Output the (X, Y) coordinate of the center of the cell containing the given text.  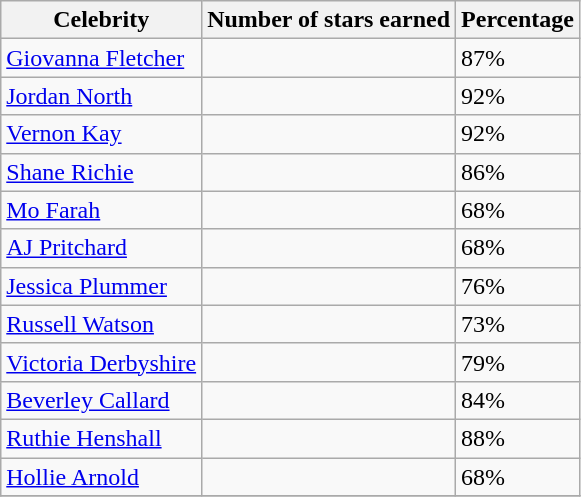
Mo Farah (102, 210)
AJ Pritchard (102, 248)
Number of stars earned (329, 20)
Victoria Derbyshire (102, 362)
79% (518, 362)
Ruthie Henshall (102, 438)
73% (518, 324)
Russell Watson (102, 324)
Jessica Plummer (102, 286)
Celebrity (102, 20)
Shane Richie (102, 172)
Beverley Callard (102, 400)
Percentage (518, 20)
86% (518, 172)
Giovanna Fletcher (102, 58)
84% (518, 400)
76% (518, 286)
Vernon Kay (102, 134)
88% (518, 438)
87% (518, 58)
Hollie Arnold (102, 477)
Jordan North (102, 96)
